Scan for the cell matching the given text and deliver its [X, Y] coordinate at center. 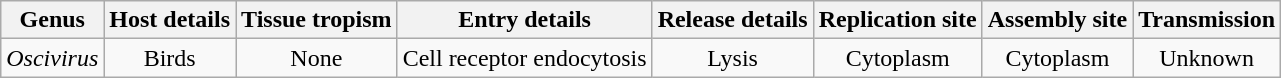
Cell receptor endocytosis [524, 58]
None [317, 58]
Birds [170, 58]
Genus [52, 20]
Tissue tropism [317, 20]
Unknown [1207, 58]
Entry details [524, 20]
Release details [732, 20]
Lysis [732, 58]
Replication site [898, 20]
Transmission [1207, 20]
Oscivirus [52, 58]
Host details [170, 20]
Assembly site [1057, 20]
